From the cell containing the given text, extract its center point as (x, y) coordinate. 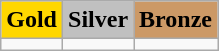
Gold (32, 20)
Silver (98, 20)
Bronze (176, 20)
